Find where the given text appears and provide that cell's center as [X, Y] coordinate. 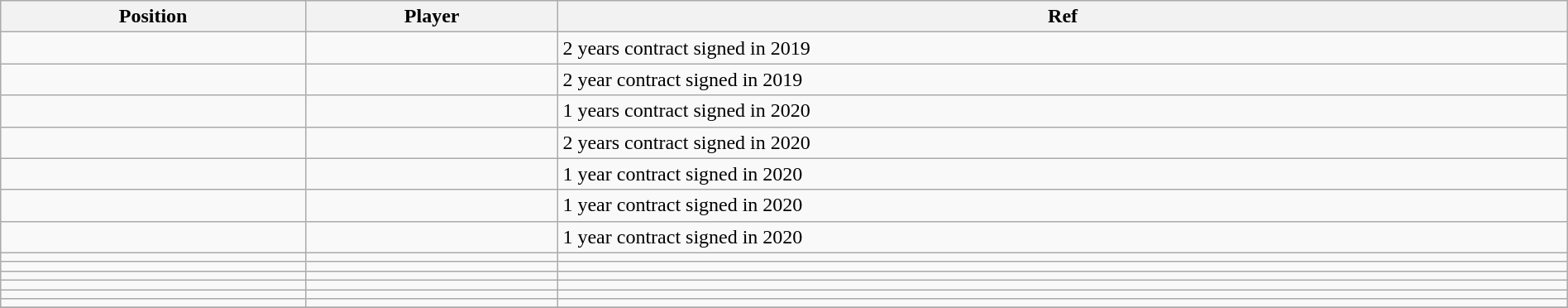
2 years contract signed in 2020 [1063, 142]
Position [154, 17]
Ref [1063, 17]
Player [432, 17]
2 years contract signed in 2019 [1063, 48]
1 years contract signed in 2020 [1063, 111]
2 year contract signed in 2019 [1063, 79]
